Identify which cell holds the provided text, then report its [X, Y] central coordinate. 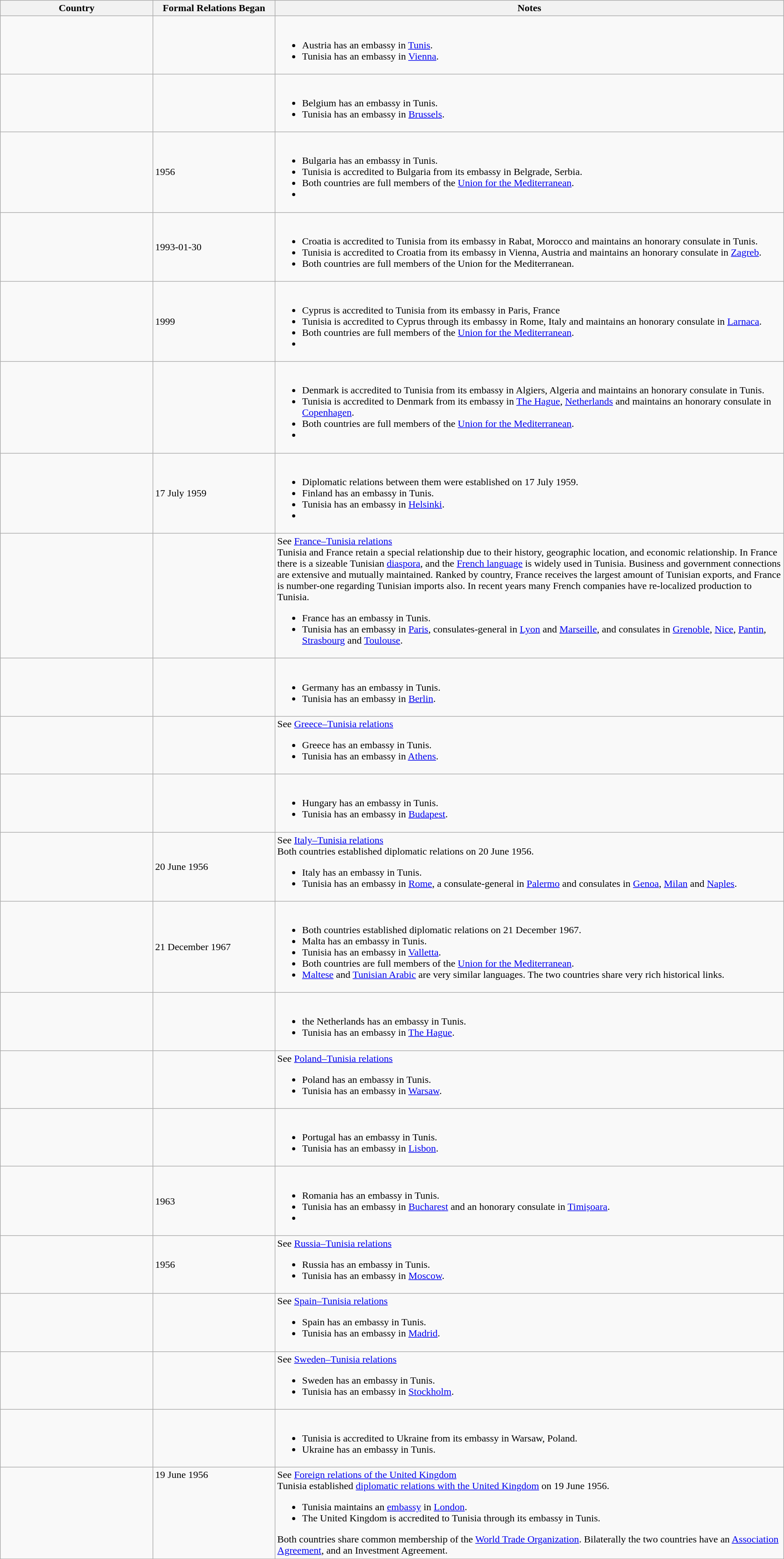
See Sweden–Tunisia relationsSweden has an embassy in Tunis.Tunisia has an embassy in Stockholm. [529, 1380]
Formal Relations Began [214, 8]
20 June 1956 [214, 867]
Hungary has an embassy in Tunis.Tunisia has an embassy in Budapest. [529, 803]
Tunisia is accredited to Ukraine from its embassy in Warsaw, Poland.Ukraine has an embassy in Tunis. [529, 1438]
1993-01-30 [214, 247]
21 December 1967 [214, 947]
Austria has an embassy in Tunis.Tunisia has an embassy in Vienna. [529, 45]
19 June 1956 [214, 1513]
See Russia–Tunisia relationsRussia has an embassy in Tunis.Tunisia has an embassy in Moscow. [529, 1264]
1999 [214, 321]
See Greece–Tunisia relationsGreece has an embassy in Tunis.Tunisia has an embassy in Athens. [529, 745]
the Netherlands has an embassy in Tunis.Tunisia has an embassy in The Hague. [529, 1022]
See Poland–Tunisia relationsPoland has an embassy in Tunis.Tunisia has an embassy in Warsaw. [529, 1080]
17 July 1959 [214, 493]
See Spain–Tunisia relationsSpain has an embassy in Tunis.Tunisia has an embassy in Madrid. [529, 1322]
Portugal has an embassy in Tunis.Tunisia has an embassy in Lisbon. [529, 1138]
1963 [214, 1201]
Country [77, 8]
Notes [529, 8]
Germany has an embassy in Tunis.Tunisia has an embassy in Berlin. [529, 687]
Diplomatic relations between them were established on 17 July 1959.Finland has an embassy in Tunis.Tunisia has an embassy in Helsinki. [529, 493]
Belgium has an embassy in Tunis.Tunisia has an embassy in Brussels. [529, 103]
Romania has an embassy in Tunis.Tunisia has an embassy in Bucharest and an honorary consulate in Timișoara. [529, 1201]
